Return (X, Y) of the center of cell containing provided text 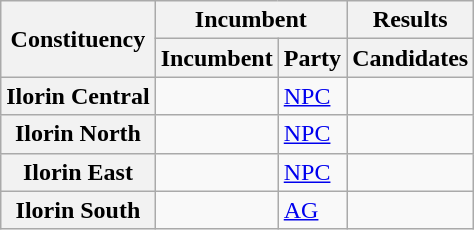
Ilorin East (78, 172)
Ilorin Central (78, 96)
Ilorin North (78, 134)
AG (312, 210)
Candidates (410, 58)
Ilorin South (78, 210)
Constituency (78, 39)
Party (312, 58)
Results (410, 20)
